Identify which cell holds the provided text, then report its [X, Y] central coordinate. 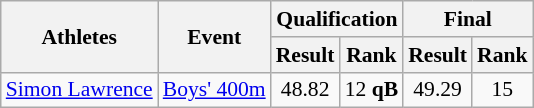
Simon Lawrence [80, 90]
Final [468, 19]
Athletes [80, 36]
49.29 [438, 90]
Qualification [337, 19]
12 qB [372, 90]
48.82 [306, 90]
Boys' 400m [214, 90]
15 [502, 90]
Event [214, 36]
